Output the [X, Y] coordinate of the center of the cell containing the given text.  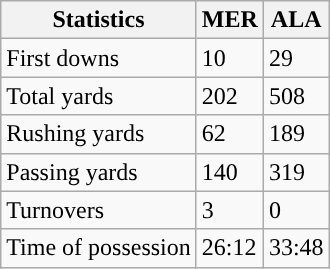
ALA [296, 20]
189 [296, 134]
33:48 [296, 248]
319 [296, 172]
140 [230, 172]
29 [296, 58]
First downs [99, 58]
0 [296, 210]
Total yards [99, 96]
Passing yards [99, 172]
202 [230, 96]
62 [230, 134]
508 [296, 96]
Time of possession [99, 248]
Rushing yards [99, 134]
26:12 [230, 248]
3 [230, 210]
MER [230, 20]
Statistics [99, 20]
10 [230, 58]
Turnovers [99, 210]
